Extract the [X, Y] coordinate from the center of the cell holding the provided text.  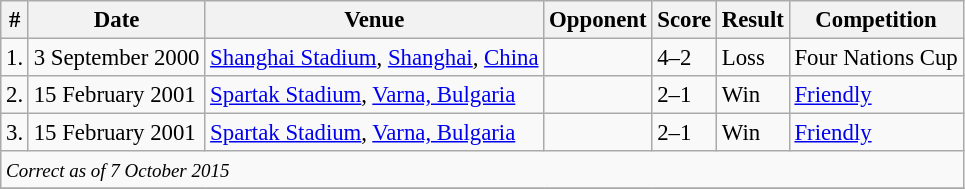
Opponent [598, 20]
Loss [754, 58]
1. [15, 58]
Venue [374, 20]
3 September 2000 [116, 58]
Correct as of 7 October 2015 [482, 170]
Date [116, 20]
Shanghai Stadium, Shanghai, China [374, 58]
Result [754, 20]
# [15, 20]
Score [684, 20]
3. [15, 133]
Competition [876, 20]
4–2 [684, 58]
2. [15, 95]
Four Nations Cup [876, 58]
